Output the (X, Y) coordinate of the center of the cell containing the given text.  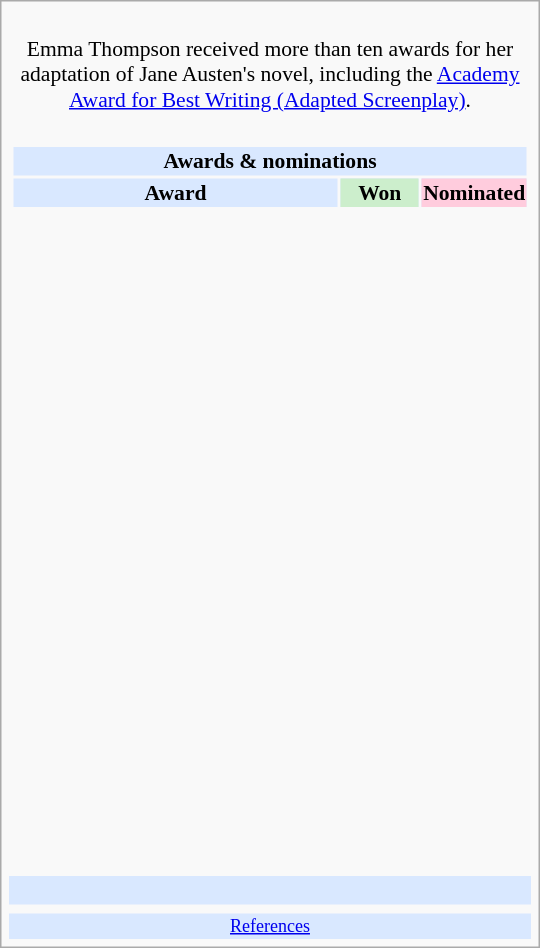
Nominated (474, 192)
References (270, 926)
Awards & nominations (270, 161)
Won (380, 192)
Awards & nominations Award Won Nominated (270, 495)
Award (175, 192)
